Output the [X, Y] coordinate of the center of the cell containing the given text.  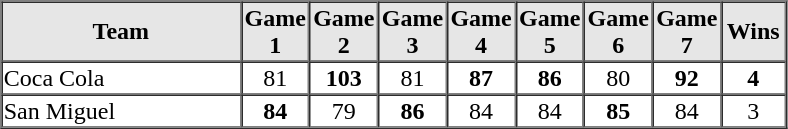
80 [618, 78]
4 [753, 78]
87 [482, 78]
Game 2 [344, 32]
Game 7 [688, 32]
Game 1 [276, 32]
3 [753, 110]
Team [121, 32]
Game 5 [550, 32]
85 [618, 110]
Game 6 [618, 32]
79 [344, 110]
San Miguel [121, 110]
Wins [753, 32]
Coca Cola [121, 78]
103 [344, 78]
Game 3 [412, 32]
92 [688, 78]
Game 4 [482, 32]
